Search for the cell housing the specified text and yield its [X, Y] center coordinate. 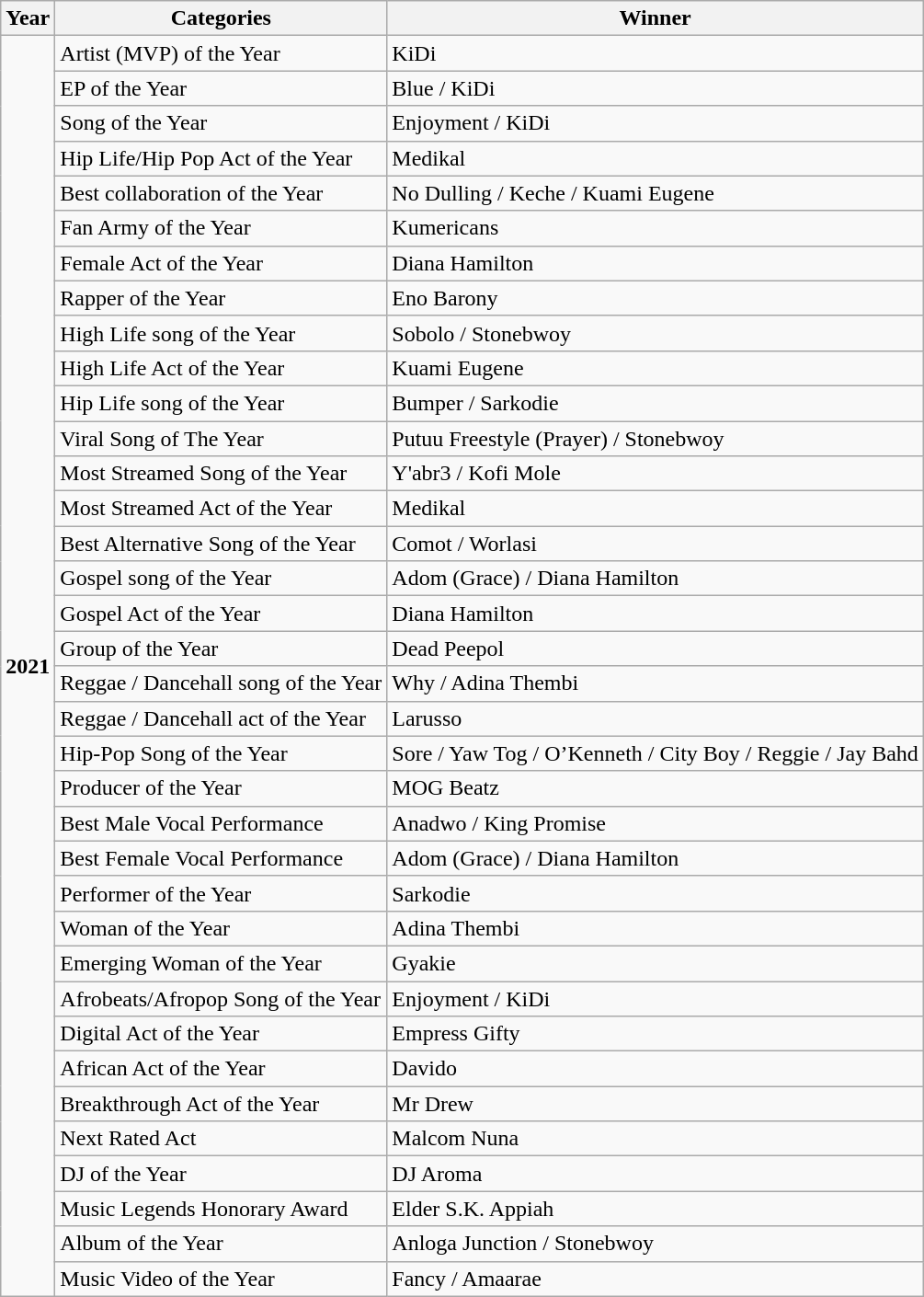
Gospel song of the Year [221, 579]
Comot / Worlasi [656, 544]
Dead Peepol [656, 648]
Fancy / Amaarae [656, 1279]
Reggae / Dancehall song of the Year [221, 683]
Categories [221, 18]
Artist (MVP) of the Year [221, 53]
Putuu Freestyle (Prayer) / Stonebwoy [656, 439]
Blue / KiDi [656, 88]
Hip Life song of the Year [221, 403]
Davido [656, 1069]
Best collaboration of the Year [221, 193]
Woman of the Year [221, 928]
Gospel Act of the Year [221, 614]
Elder S.K. Appiah [656, 1209]
Music Legends Honorary Award [221, 1209]
Producer of the Year [221, 788]
Sobolo / Stonebwoy [656, 333]
Performer of the Year [221, 893]
Anloga Junction / Stonebwoy [656, 1244]
MOG Beatz [656, 788]
KiDi [656, 53]
Sarkodie [656, 893]
Hip-Pop Song of the Year [221, 753]
2021 [28, 666]
Group of the Year [221, 648]
No Dulling / Keche / Kuami Eugene [656, 193]
Gyakie [656, 963]
High Life Act of the Year [221, 368]
Best Female Vocal Performance [221, 858]
Female Act of the Year [221, 263]
Sore / Yaw Tog / O’Kenneth / City Boy / Reggie / Jay Bahd [656, 753]
Breakthrough Act of the Year [221, 1104]
Hip Life/Hip Pop Act of the Year [221, 158]
Next Rated Act [221, 1139]
Malcom Nuna [656, 1139]
DJ of the Year [221, 1174]
Kumericans [656, 228]
Eno Barony [656, 298]
Adina Thembi [656, 928]
Reggae / Dancehall act of the Year [221, 718]
Why / Adina Thembi [656, 683]
Year [28, 18]
DJ Aroma [656, 1174]
Empress Gifty [656, 1034]
Rapper of the Year [221, 298]
Winner [656, 18]
Viral Song of The Year [221, 439]
Anadwo / King Promise [656, 823]
Album of the Year [221, 1244]
Fan Army of the Year [221, 228]
Bumper / Sarkodie [656, 403]
Music Video of the Year [221, 1279]
Afrobeats/Afropop Song of the Year [221, 998]
Mr Drew [656, 1104]
Digital Act of the Year [221, 1034]
Y'abr3 / Kofi Mole [656, 474]
Larusso [656, 718]
African Act of the Year [221, 1069]
Song of the Year [221, 123]
High Life song of the Year [221, 333]
Best Alternative Song of the Year [221, 544]
Emerging Woman of the Year [221, 963]
Kuami Eugene [656, 368]
Most Streamed Song of the Year [221, 474]
Best Male Vocal Performance [221, 823]
Most Streamed Act of the Year [221, 509]
EP of the Year [221, 88]
